For the text-containing cell, return its midpoint in (X, Y) coordinate format. 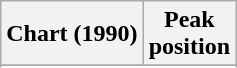
Peakposition (189, 34)
Chart (1990) (72, 34)
